Extract the [x, y] coordinate from the center of the cell holding the provided text.  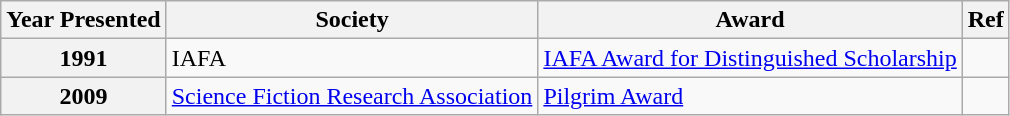
1991 [84, 58]
IAFA Award for Distinguished Scholarship [750, 58]
IAFA [352, 58]
Society [352, 20]
Ref [986, 20]
Award [750, 20]
Year Presented [84, 20]
Science Fiction Research Association [352, 96]
Pilgrim Award [750, 96]
2009 [84, 96]
